Detect which cell encompasses the target text, then output its [x, y] center coordinate. 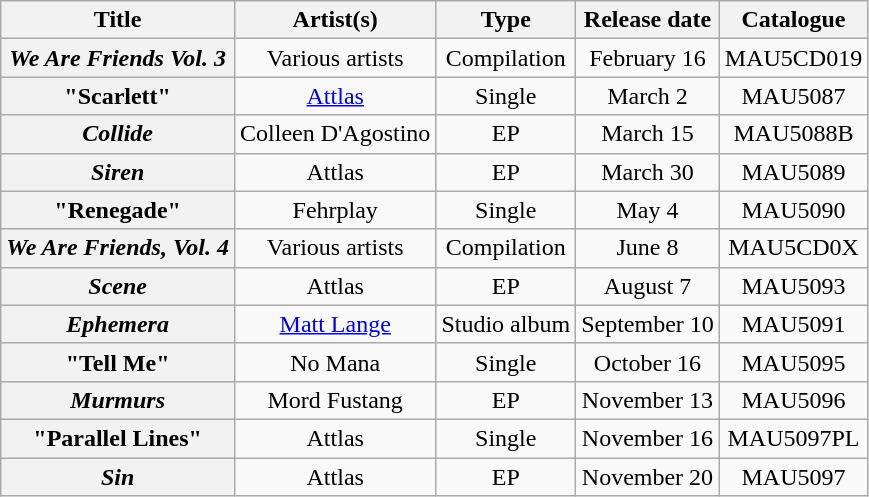
MAU5097PL [793, 438]
February 16 [648, 58]
October 16 [648, 362]
"Renegade" [118, 210]
Artist(s) [336, 20]
November 20 [648, 477]
Murmurs [118, 400]
June 8 [648, 248]
Fehrplay [336, 210]
MAU5095 [793, 362]
Catalogue [793, 20]
We Are Friends, Vol. 4 [118, 248]
September 10 [648, 324]
MAU5CD019 [793, 58]
MAU5087 [793, 96]
May 4 [648, 210]
MAU5097 [793, 477]
Mord Fustang [336, 400]
March 30 [648, 172]
MAU5088B [793, 134]
Colleen D'Agostino [336, 134]
MAU5090 [793, 210]
"Scarlett" [118, 96]
August 7 [648, 286]
Studio album [506, 324]
MAU5CD0X [793, 248]
MAU5091 [793, 324]
MAU5089 [793, 172]
March 2 [648, 96]
MAU5096 [793, 400]
Collide [118, 134]
MAU5093 [793, 286]
"Parallel Lines" [118, 438]
Ephemera [118, 324]
Matt Lange [336, 324]
Release date [648, 20]
We Are Friends Vol. 3 [118, 58]
Siren [118, 172]
November 13 [648, 400]
Scene [118, 286]
Title [118, 20]
Type [506, 20]
November 16 [648, 438]
"Tell Me" [118, 362]
No Mana [336, 362]
March 15 [648, 134]
Sin [118, 477]
